Pinpoint the cell where the given text exists, returning its (x, y) midpoint coordinate. 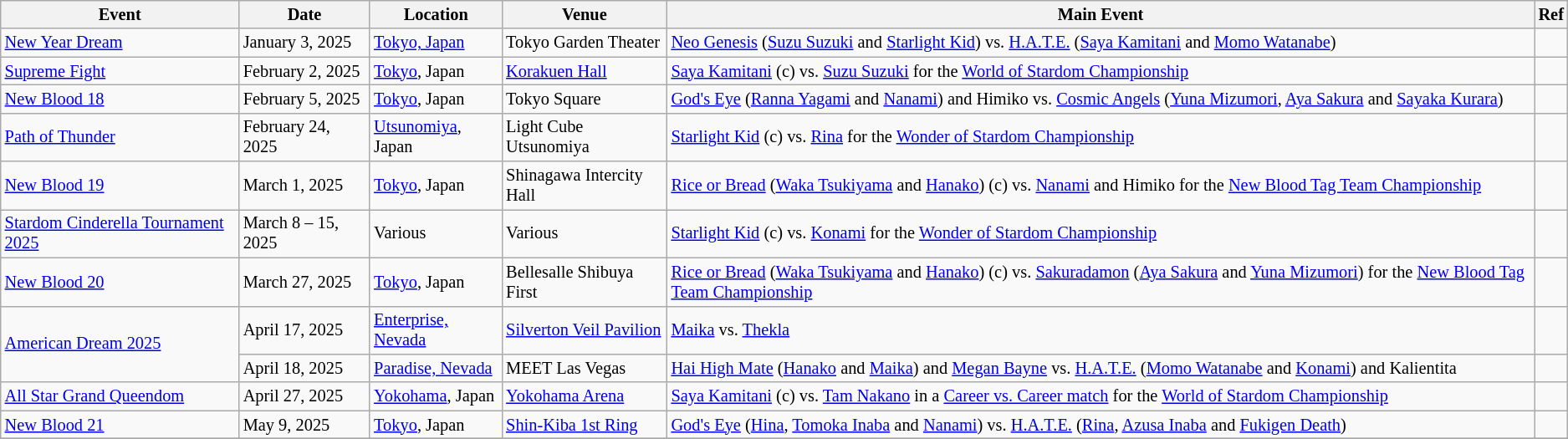
March 8 – 15, 2025 (304, 233)
April 18, 2025 (304, 368)
American Dream 2025 (120, 345)
New Blood 18 (120, 99)
All Star Grand Queendom (120, 396)
Light Cube Utsunomiya (584, 137)
Saya Kamitani (c) vs. Suzu Suzuki for the World of Stardom Championship (1101, 71)
Rice or Bread (Waka Tsukiyama and Hanako) (c) vs. Sakuradamon (Aya Sakura and Yuna Mizumori) for the New Blood Tag Team Championship (1101, 282)
New Year Dream (120, 43)
Ref (1551, 14)
Paradise, Nevada (436, 368)
Hai High Mate (Hanako and Maika) and Megan Bayne vs. H.A.T.E. (Momo Watanabe and Konami) and Kalientita (1101, 368)
Supreme Fight (120, 71)
Date (304, 14)
Starlight Kid (c) vs. Konami for the Wonder of Stardom Championship (1101, 233)
Location (436, 14)
February 5, 2025 (304, 99)
Neo Genesis (Suzu Suzuki and Starlight Kid) vs. H.A.T.E. (Saya Kamitani and Momo Watanabe) (1101, 43)
Venue (584, 14)
March 1, 2025 (304, 186)
Event (120, 14)
New Blood 19 (120, 186)
New Blood 20 (120, 282)
Yokohama, Japan (436, 396)
February 2, 2025 (304, 71)
Yokohama Arena (584, 396)
Shinagawa Intercity Hall (584, 186)
May 9, 2025 (304, 425)
New Blood 21 (120, 425)
Maika vs. Thekla (1101, 330)
God's Eye (Ranna Yagami and Nanami) and Himiko vs. Cosmic Angels (Yuna Mizumori, Aya Sakura and Sayaka Kurara) (1101, 99)
Enterprise, Nevada (436, 330)
Bellesalle Shibuya First (584, 282)
April 17, 2025 (304, 330)
Tokyo Square (584, 99)
Stardom Cinderella Tournament 2025 (120, 233)
Rice or Bread (Waka Tsukiyama and Hanako) (c) vs. Nanami and Himiko for the New Blood Tag Team Championship (1101, 186)
MEET Las Vegas (584, 368)
Silverton Veil Pavilion (584, 330)
God's Eye (Hina, Tomoka Inaba and Nanami) vs. H.A.T.E. (Rina, Azusa Inaba and Fukigen Death) (1101, 425)
Tokyo Garden Theater (584, 43)
March 27, 2025 (304, 282)
Shin-Kiba 1st Ring (584, 425)
Saya Kamitani (c) vs. Tam Nakano in a Career vs. Career match for the World of Stardom Championship (1101, 396)
Utsunomiya, Japan (436, 137)
April 27, 2025 (304, 396)
Path of Thunder (120, 137)
February 24, 2025 (304, 137)
Starlight Kid (c) vs. Rina for the Wonder of Stardom Championship (1101, 137)
Korakuen Hall (584, 71)
January 3, 2025 (304, 43)
Main Event (1101, 14)
